Locate the cell with the specified text and output its [x, y] center coordinate. 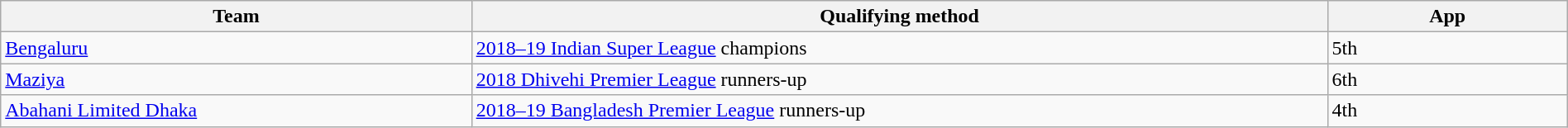
2018–19 Bangladesh Premier League runners-up [900, 111]
2018 Dhivehi Premier League runners-up [900, 79]
6th [1447, 79]
Abahani Limited Dhaka [237, 111]
2018–19 Indian Super League champions [900, 48]
Bengaluru [237, 48]
Maziya [237, 79]
App [1447, 17]
5th [1447, 48]
Team [237, 17]
Qualifying method [900, 17]
4th [1447, 111]
